For the text-containing cell, return its midpoint in [X, Y] coordinate format. 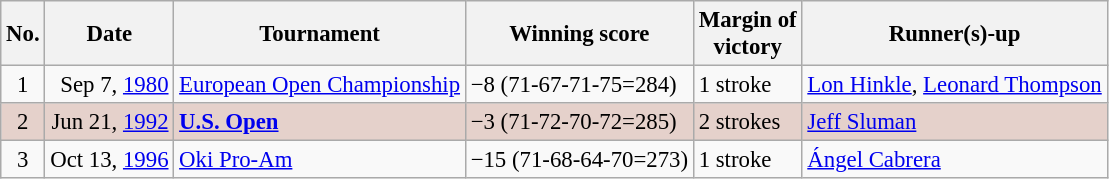
Jeff Sluman [954, 122]
Date [110, 34]
Sep 7, 1980 [110, 85]
−3 (71-72-70-72=285) [579, 122]
2 strokes [748, 122]
−8 (71-67-71-75=284) [579, 85]
2 [23, 122]
Oki Pro-Am [320, 160]
U.S. Open [320, 122]
1 [23, 85]
Jun 21, 1992 [110, 122]
Tournament [320, 34]
Ángel Cabrera [954, 160]
3 [23, 160]
Lon Hinkle, Leonard Thompson [954, 85]
Margin ofvictory [748, 34]
European Open Championship [320, 85]
No. [23, 34]
−15 (71-68-64-70=273) [579, 160]
Winning score [579, 34]
Runner(s)-up [954, 34]
Oct 13, 1996 [110, 160]
